Scan for the cell matching the given text and deliver its [x, y] coordinate at center. 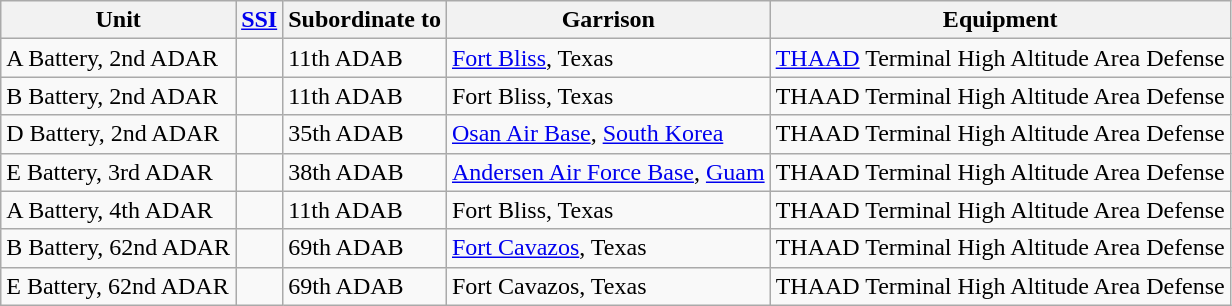
D Battery, 2nd ADAR [118, 134]
B Battery, 2nd ADAR [118, 96]
Subordinate to [365, 20]
E Battery, 3rd ADAR [118, 172]
Garrison [608, 20]
Andersen Air Force Base, Guam [608, 172]
38th ADAB [365, 172]
Osan Air Base, South Korea [608, 134]
Unit [118, 20]
SSI [260, 20]
B Battery, 62nd ADAR [118, 248]
35th ADAB [365, 134]
A Battery, 4th ADAR [118, 210]
E Battery, 62nd ADAR [118, 286]
A Battery, 2nd ADAR [118, 58]
Equipment [1000, 20]
